Determine the (X, Y) coordinate at the center of the cell enclosing the given text.  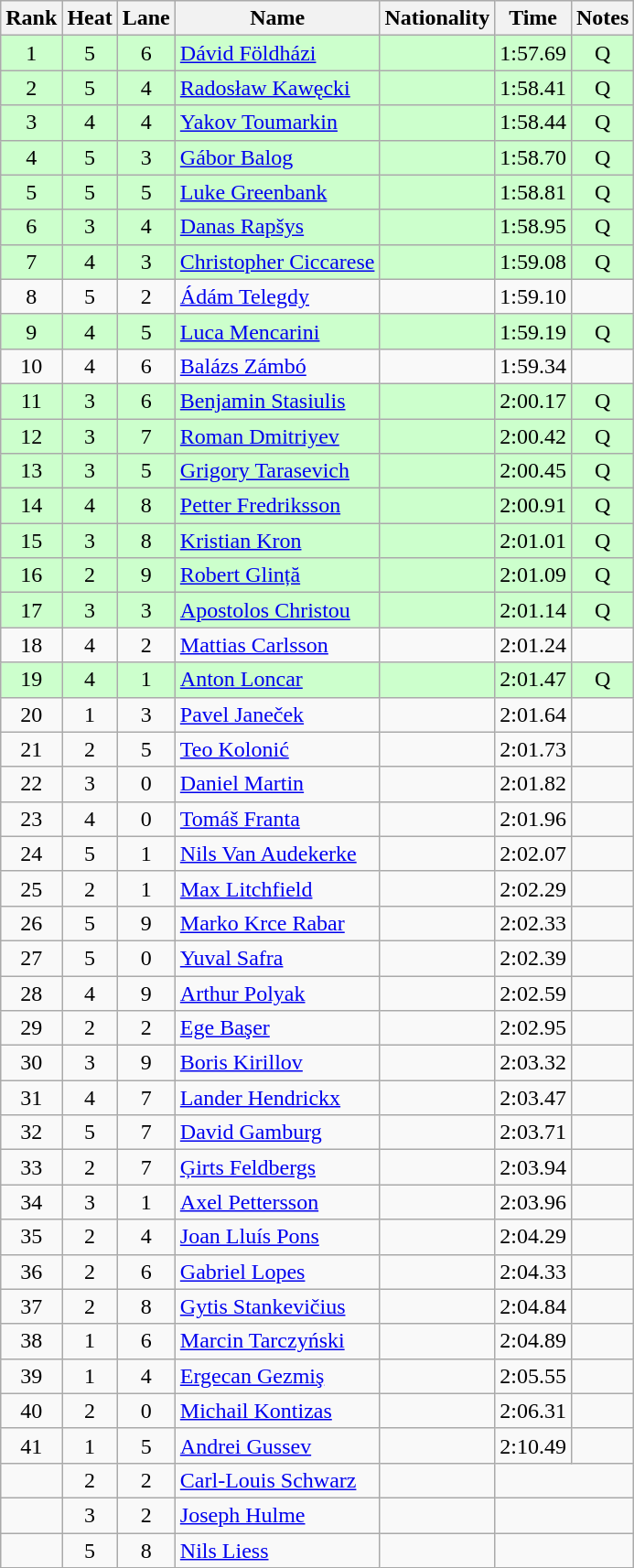
2:02.95 (533, 1028)
Daniel Martin (277, 784)
35 (31, 1237)
Teo Kolonić (277, 749)
2:03.47 (533, 1098)
26 (31, 923)
2:03.96 (533, 1202)
39 (31, 1376)
1:59.19 (533, 331)
34 (31, 1202)
2:01.14 (533, 610)
24 (31, 854)
Roman Dmitriyev (277, 436)
2:02.29 (533, 888)
2:01.09 (533, 575)
David Gamburg (277, 1133)
Nils Liess (277, 1551)
41 (31, 1445)
14 (31, 506)
40 (31, 1411)
1:58.44 (533, 123)
Balázs Zámbó (277, 366)
2:02.59 (533, 993)
2:03.94 (533, 1167)
2:01.24 (533, 645)
2:03.71 (533, 1133)
2:04.33 (533, 1272)
Petter Fredriksson (277, 506)
Mattias Carlsson (277, 645)
13 (31, 471)
1:57.69 (533, 53)
2:05.55 (533, 1376)
Arthur Polyak (277, 993)
Tomáš Franta (277, 819)
Heat (90, 18)
Radosław Kawęcki (277, 88)
38 (31, 1341)
2:02.33 (533, 923)
Ģirts Feldbergs (277, 1167)
Lander Hendrickx (277, 1098)
Ergecan Gezmiş (277, 1376)
1:58.81 (533, 192)
18 (31, 645)
Nationality (437, 18)
2:01.01 (533, 541)
2:01.73 (533, 749)
2:06.31 (533, 1411)
1:58.95 (533, 227)
36 (31, 1272)
Kristian Kron (277, 541)
Benjamin Stasiulis (277, 401)
37 (31, 1306)
Nils Van Audekerke (277, 854)
2:10.49 (533, 1445)
29 (31, 1028)
2:01.96 (533, 819)
2:01.64 (533, 714)
31 (31, 1098)
2:02.39 (533, 958)
Name (277, 18)
Robert Glință (277, 575)
Ádám Telegdy (277, 296)
Time (533, 18)
2:01.47 (533, 680)
16 (31, 575)
23 (31, 819)
1:58.70 (533, 157)
Marcin Tarczyński (277, 1341)
10 (31, 366)
30 (31, 1063)
Rank (31, 18)
28 (31, 993)
1:59.10 (533, 296)
2:04.89 (533, 1341)
2:01.82 (533, 784)
27 (31, 958)
Joan Lluís Pons (277, 1237)
Gábor Balog (277, 157)
Boris Kirillov (277, 1063)
Carl-Louis Schwarz (277, 1480)
2:00.45 (533, 471)
22 (31, 784)
Andrei Gussev (277, 1445)
Luca Mencarini (277, 331)
25 (31, 888)
Apostolos Christou (277, 610)
2:00.42 (533, 436)
Michail Kontizas (277, 1411)
Dávid Földházi (277, 53)
19 (31, 680)
2:03.32 (533, 1063)
Marko Krce Rabar (277, 923)
1:58.41 (533, 88)
2:02.07 (533, 854)
Gytis Stankevičius (277, 1306)
Joseph Hulme (277, 1515)
1:59.08 (533, 262)
Lane (146, 18)
Yuval Safra (277, 958)
2:04.84 (533, 1306)
Danas Rapšys (277, 227)
Pavel Janeček (277, 714)
2:04.29 (533, 1237)
2:00.91 (533, 506)
11 (31, 401)
Christopher Ciccarese (277, 262)
Notes (602, 18)
Axel Pettersson (277, 1202)
Grigory Tarasevich (277, 471)
Max Litchfield (277, 888)
2:00.17 (533, 401)
15 (31, 541)
32 (31, 1133)
12 (31, 436)
Anton Loncar (277, 680)
21 (31, 749)
Gabriel Lopes (277, 1272)
Luke Greenbank (277, 192)
1:59.34 (533, 366)
33 (31, 1167)
Yakov Toumarkin (277, 123)
20 (31, 714)
Ege Başer (277, 1028)
17 (31, 610)
